Return (X, Y) of the center of cell containing provided text 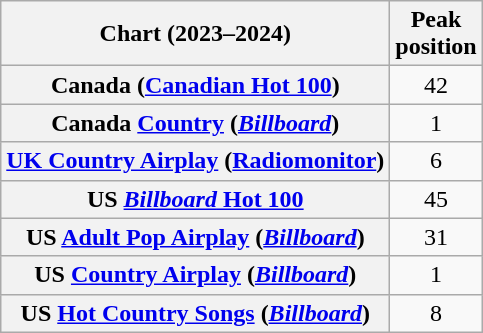
US Billboard Hot 100 (196, 199)
US Adult Pop Airplay (Billboard) (196, 237)
Canada Country (Billboard) (196, 123)
Chart (2023–2024) (196, 34)
42 (436, 85)
6 (436, 161)
45 (436, 199)
Canada (Canadian Hot 100) (196, 85)
UK Country Airplay (Radiomonitor) (196, 161)
8 (436, 313)
31 (436, 237)
US Country Airplay (Billboard) (196, 275)
US Hot Country Songs (Billboard) (196, 313)
Peakposition (436, 34)
